Extract the [x, y] coordinate from the center of the cell holding the provided text.  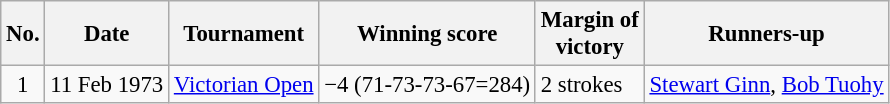
Victorian Open [244, 85]
2 strokes [590, 85]
Winning score [428, 34]
Margin ofvictory [590, 34]
No. [23, 34]
Runners-up [766, 34]
Date [107, 34]
−4 (71-73-73-67=284) [428, 85]
1 [23, 85]
Stewart Ginn, Bob Tuohy [766, 85]
Tournament [244, 34]
11 Feb 1973 [107, 85]
